Pinpoint the cell where the given text exists, returning its (X, Y) midpoint coordinate. 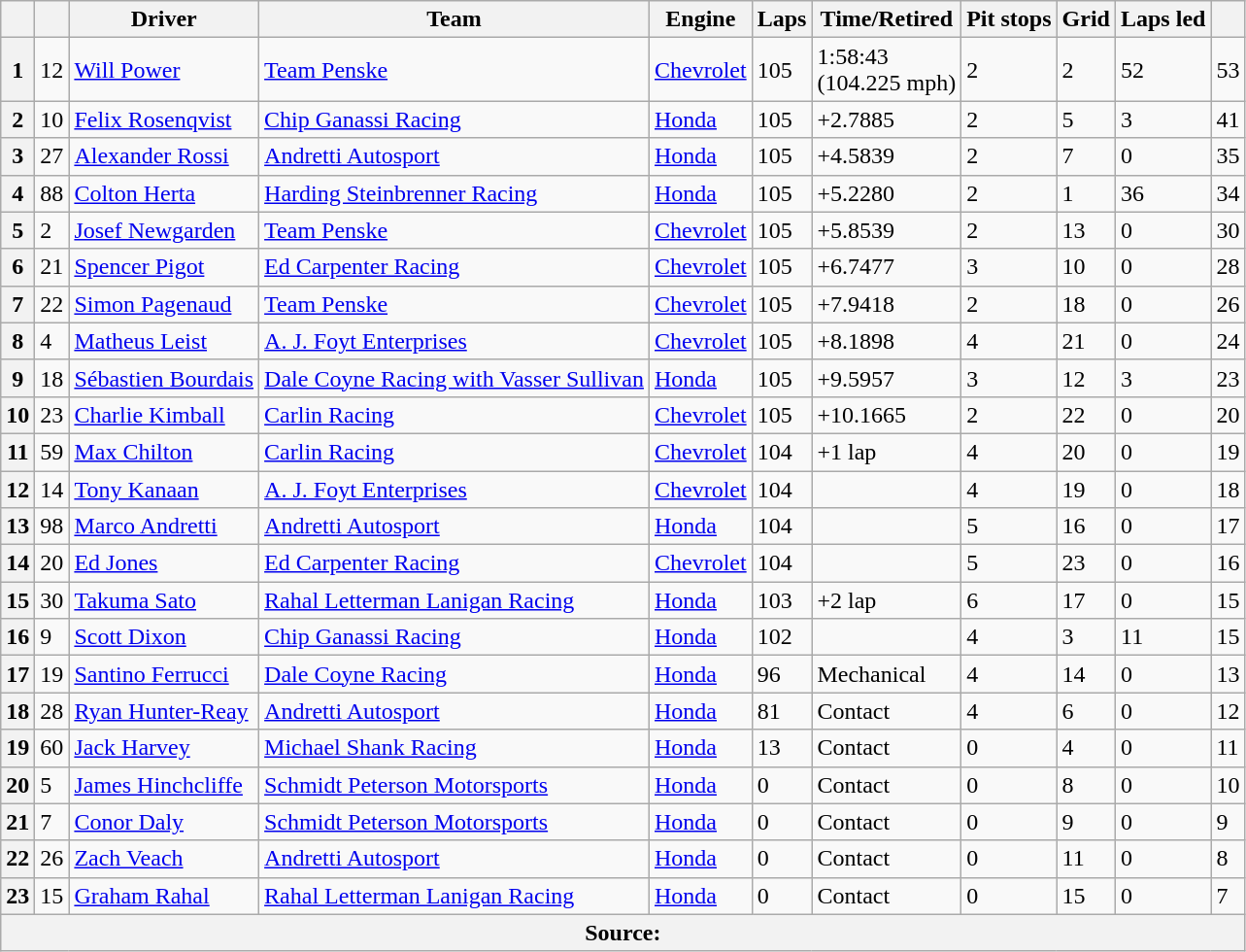
Laps (782, 19)
98 (52, 527)
52 (1162, 70)
Time/Retired (887, 19)
102 (782, 637)
Source: (623, 933)
Takuma Sato (164, 600)
+2 lap (887, 600)
James Hinchcliffe (164, 785)
Sébastien Bourdais (164, 378)
103 (782, 600)
Will Power (164, 70)
+2.7885 (887, 119)
+7.9418 (887, 304)
Felix Rosenqvist (164, 119)
+6.7477 (887, 267)
36 (1162, 193)
96 (782, 674)
53 (1228, 70)
Spencer Pigot (164, 267)
Conor Daly (164, 822)
Dale Coyne Racing with Vasser Sullivan (455, 378)
Mechanical (887, 674)
Ed Jones (164, 563)
41 (1228, 119)
Scott Dixon (164, 637)
Tony Kanaan (164, 489)
+8.1898 (887, 341)
Harding Steinbrenner Racing (455, 193)
+10.1665 (887, 415)
Simon Pagenaud (164, 304)
Zach Veach (164, 859)
27 (52, 156)
Marco Andretti (164, 527)
Santino Ferrucci (164, 674)
+4.5839 (887, 156)
+5.2280 (887, 193)
Engine (700, 19)
Dale Coyne Racing (455, 674)
24 (1228, 341)
1:58:43(104.225 mph) (887, 70)
Jack Harvey (164, 748)
Michael Shank Racing (455, 748)
Max Chilton (164, 452)
88 (52, 193)
Laps led (1162, 19)
Charlie Kimball (164, 415)
+9.5957 (887, 378)
Colton Herta (164, 193)
Alexander Rossi (164, 156)
Driver (164, 19)
+1 lap (887, 452)
Ryan Hunter-Reay (164, 711)
Josef Newgarden (164, 230)
Pit stops (1009, 19)
35 (1228, 156)
Grid (1086, 19)
59 (52, 452)
+5.8539 (887, 230)
81 (782, 711)
Graham Rahal (164, 896)
Matheus Leist (164, 341)
60 (52, 748)
34 (1228, 193)
Team (455, 19)
